Search for the cell housing the specified text and yield its (x, y) center coordinate. 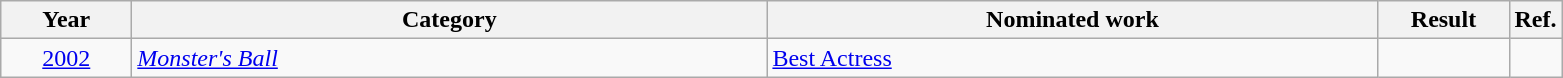
2002 (66, 58)
Result (1444, 20)
Best Actress (1072, 58)
Ref. (1536, 20)
Monster's Ball (450, 58)
Nominated work (1072, 20)
Category (450, 20)
Year (66, 20)
